Identify which cell holds the provided text, then report its [x, y] central coordinate. 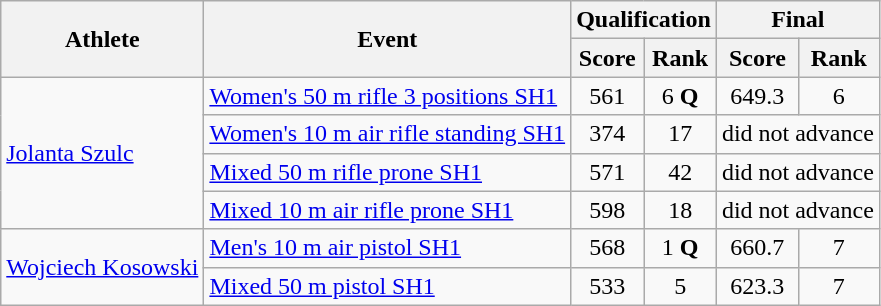
Jolanta Szulc [102, 153]
Women's 10 m air rifle standing SH1 [388, 134]
568 [608, 248]
571 [608, 172]
598 [608, 210]
533 [608, 286]
Final [798, 20]
Men's 10 m air pistol SH1 [388, 248]
5 [680, 286]
Women's 50 m rifle 3 positions SH1 [388, 96]
6 [838, 96]
Qualification [644, 20]
17 [680, 134]
623.3 [757, 286]
649.3 [757, 96]
Wojciech Kosowski [102, 267]
660.7 [757, 248]
1 Q [680, 248]
374 [608, 134]
Mixed 10 m air rifle prone SH1 [388, 210]
561 [608, 96]
Athlete [102, 39]
18 [680, 210]
6 Q [680, 96]
Event [388, 39]
Mixed 50 m pistol SH1 [388, 286]
42 [680, 172]
Mixed 50 m rifle prone SH1 [388, 172]
